Detect which cell encompasses the target text, then output its (x, y) center coordinate. 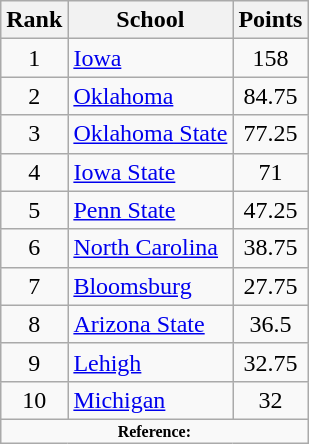
Michigan (150, 400)
10 (34, 400)
Lehigh (150, 362)
School (150, 20)
Bloomsburg (150, 286)
32.75 (270, 362)
38.75 (270, 248)
47.25 (270, 210)
84.75 (270, 96)
Reference: (154, 431)
158 (270, 58)
Oklahoma (150, 96)
77.25 (270, 134)
Oklahoma State (150, 134)
5 (34, 210)
71 (270, 172)
Rank (34, 20)
North Carolina (150, 248)
1 (34, 58)
Penn State (150, 210)
27.75 (270, 286)
8 (34, 324)
4 (34, 172)
9 (34, 362)
Arizona State (150, 324)
7 (34, 286)
Points (270, 20)
Iowa (150, 58)
36.5 (270, 324)
6 (34, 248)
32 (270, 400)
3 (34, 134)
Iowa State (150, 172)
2 (34, 96)
